Return the [x, y] coordinate for the center point of the cell that contains the specified text.  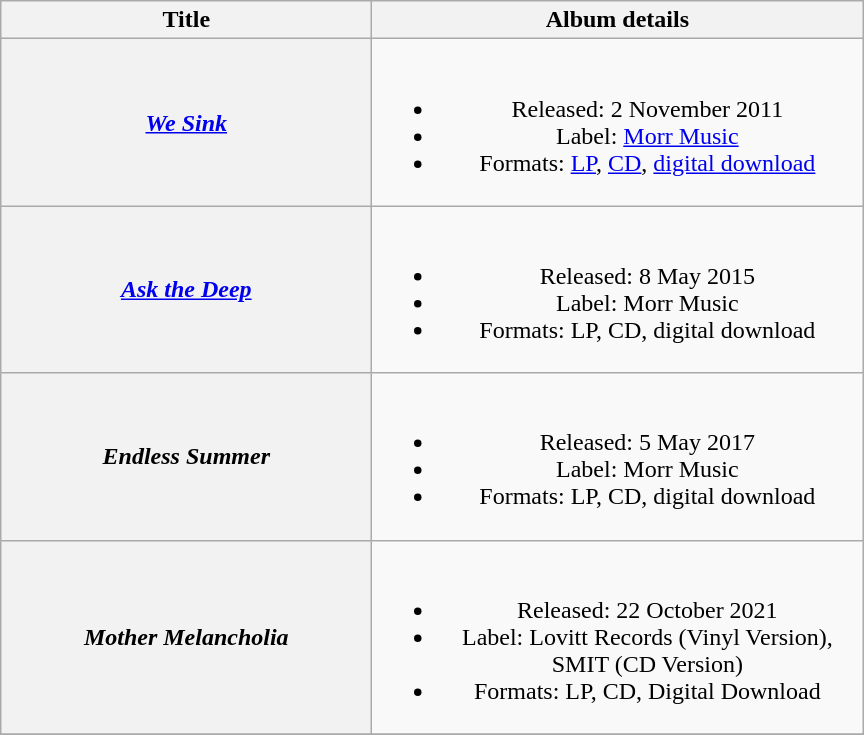
Released: 5 May 2017Label: Morr MusicFormats: LP, CD, digital download [618, 456]
Mother Melancholia [186, 637]
Released: 8 May 2015Label: Morr MusicFormats: LP, CD, digital download [618, 290]
Title [186, 20]
Released: 22 October 2021Label: Lovitt Records (Vinyl Version), SMIT (CD Version)Formats: LP, CD, Digital Download [618, 637]
We Sink [186, 122]
Album details [618, 20]
Endless Summer [186, 456]
Ask the Deep [186, 290]
Released: 2 November 2011Label: Morr MusicFormats: LP, CD, digital download [618, 122]
